Provide the (X, Y) coordinate of the cell's center where the given text is located.  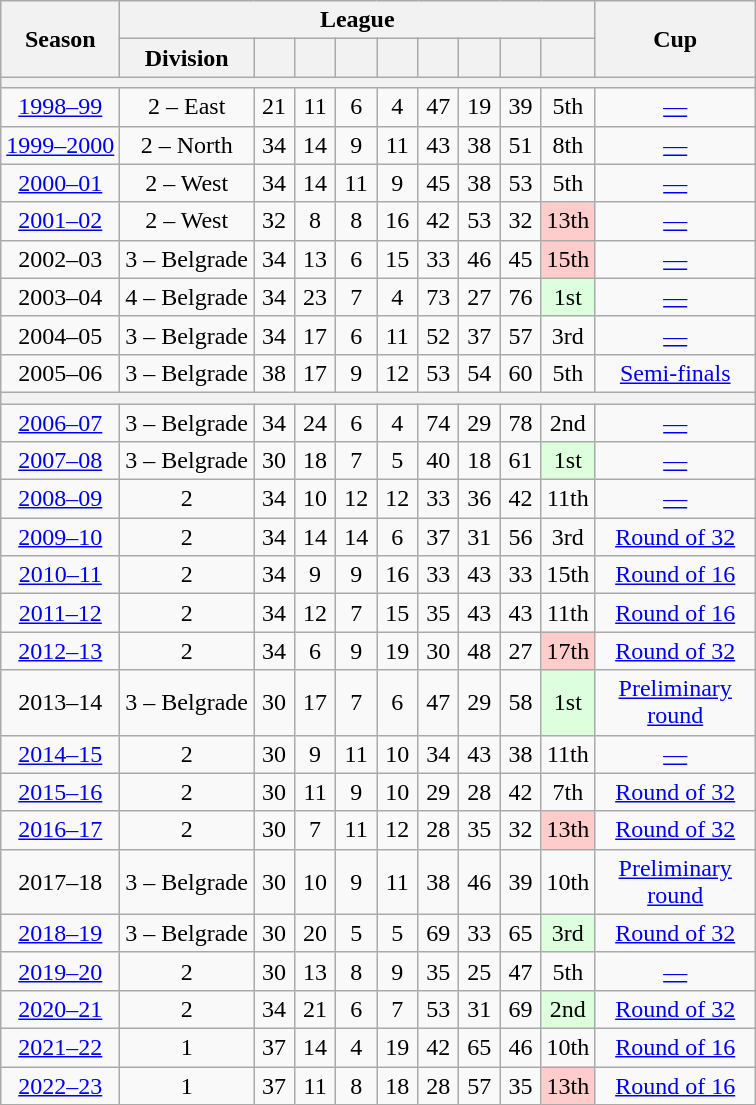
2 – North (187, 145)
25 (480, 971)
2012–13 (60, 651)
1999–2000 (60, 145)
2 – East (187, 107)
2009–10 (60, 537)
2021–22 (60, 1047)
2016–17 (60, 830)
2007–08 (60, 461)
8th (568, 145)
2003–04 (60, 297)
Semi-finals (676, 373)
2002–03 (60, 259)
2000–01 (60, 183)
2004–05 (60, 335)
2005–06 (60, 373)
2019–20 (60, 971)
73 (438, 297)
24 (316, 423)
2017–18 (60, 882)
17th (568, 651)
2006–07 (60, 423)
61 (520, 461)
2008–09 (60, 499)
Season (60, 39)
2022–23 (60, 1085)
76 (520, 297)
2020–21 (60, 1009)
4 – Belgrade (187, 297)
52 (438, 335)
78 (520, 423)
2015–16 (60, 792)
League (358, 20)
48 (480, 651)
20 (316, 933)
1998–99 (60, 107)
2013–14 (60, 702)
Division (187, 58)
36 (480, 499)
56 (520, 537)
60 (520, 373)
2011–12 (60, 613)
2010–11 (60, 575)
7th (568, 792)
54 (480, 373)
Cup (676, 39)
2018–19 (60, 933)
40 (438, 461)
51 (520, 145)
2014–15 (60, 754)
58 (520, 702)
74 (438, 423)
2001–02 (60, 221)
23 (316, 297)
